Output the (x, y) coordinate of the center of the cell containing the given text.  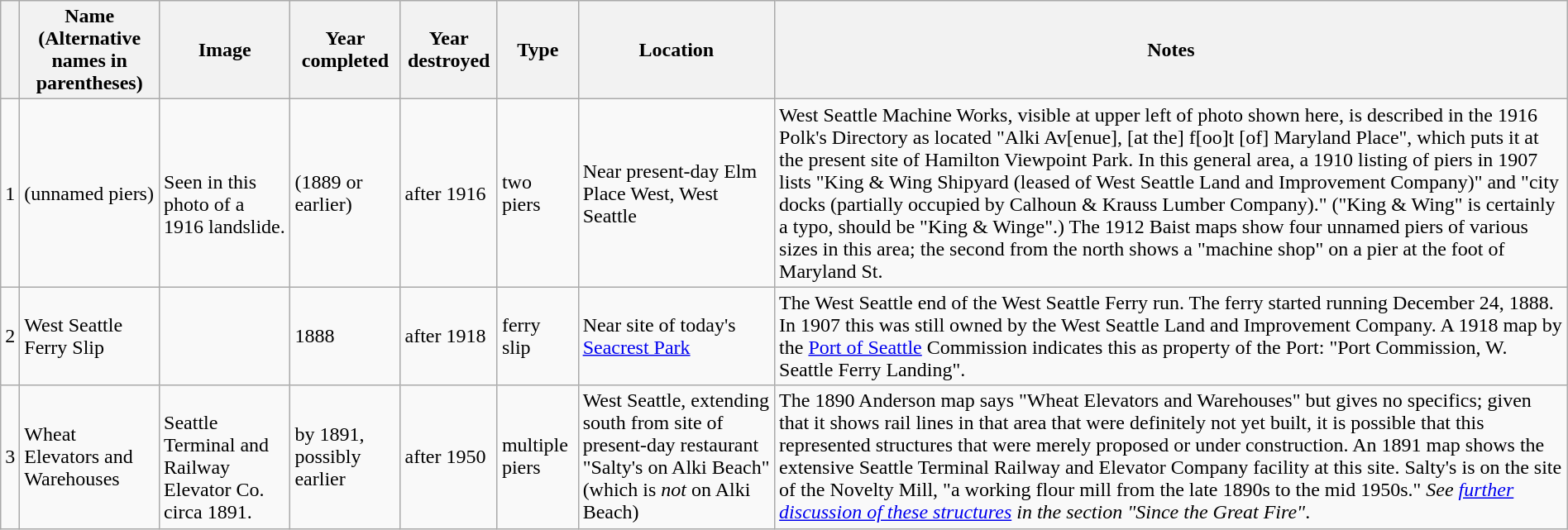
ferry slip (538, 336)
after 1918 (448, 336)
1888 (346, 336)
1 (10, 193)
(1889 or earlier) (346, 193)
by 1891, possibly earlier (346, 456)
Wheat Elevators and Warehouses (89, 456)
Location (676, 50)
2 (10, 336)
Year destroyed (448, 50)
Near present-day Elm Place West, West Seattle (676, 193)
Notes (1171, 50)
after 1916 (448, 193)
Seattle Terminal and Railway Elevator Co. circa 1891. (225, 456)
Near site of today's Seacrest Park (676, 336)
Year completed (346, 50)
two piers (538, 193)
Image (225, 50)
Type (538, 50)
Name(Alternative names in parentheses) (89, 50)
(unnamed piers) (89, 193)
multiple piers (538, 456)
after 1950 (448, 456)
3 (10, 456)
Seen in this photo of a 1916 landslide. (225, 193)
West Seattle Ferry Slip (89, 336)
West Seattle, extending south from site of present-day restaurant "Salty's on Alki Beach" (which is not on Alki Beach) (676, 456)
